Provide the (X, Y) coordinate of the cell's center where the given text is located.  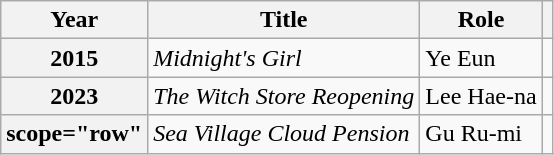
Gu Ru-mi (481, 134)
2015 (74, 58)
Title (284, 20)
Midnight's Girl (284, 58)
Ye Eun (481, 58)
2023 (74, 96)
scope="row" (74, 134)
The Witch Store Reopening (284, 96)
Lee Hae-na (481, 96)
Sea Village Cloud Pension (284, 134)
Role (481, 20)
Year (74, 20)
